Scan for the cell matching the given text and deliver its [X, Y] coordinate at center. 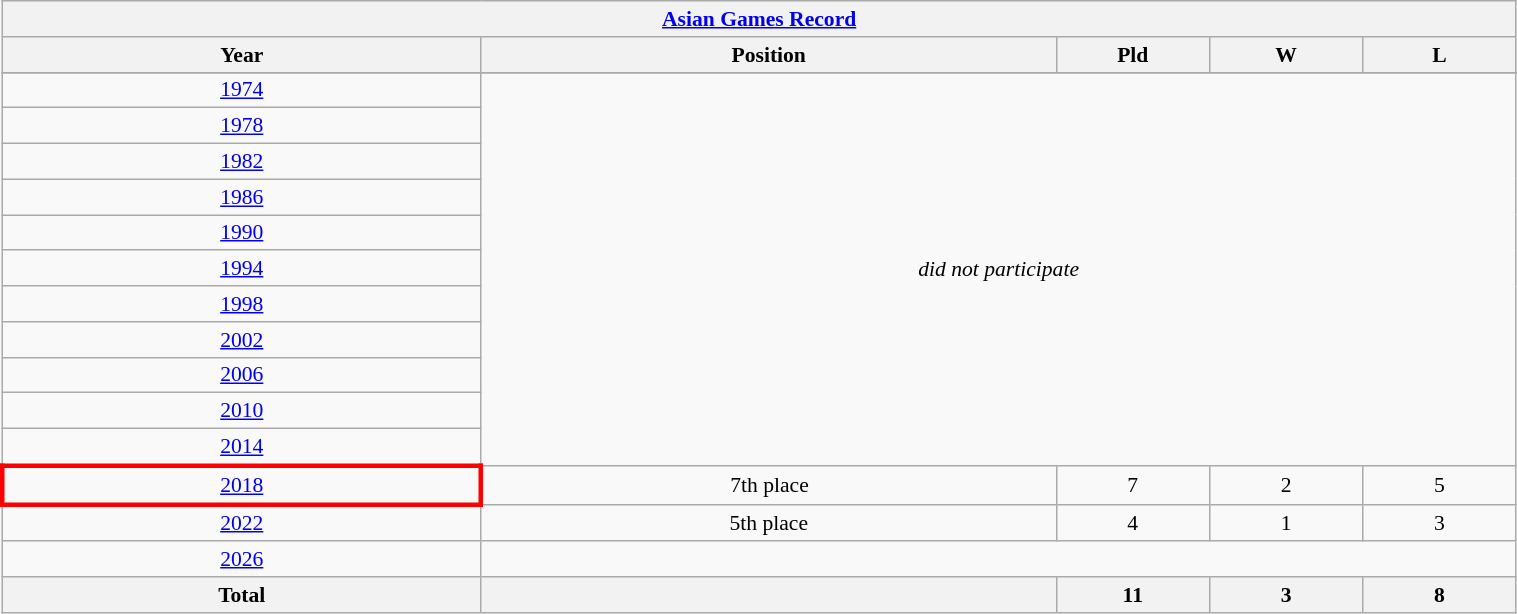
5th place [768, 522]
1998 [242, 304]
W [1286, 55]
4 [1132, 522]
1982 [242, 162]
1974 [242, 90]
2002 [242, 340]
1 [1286, 522]
7 [1132, 486]
2 [1286, 486]
2022 [242, 522]
Total [242, 595]
8 [1440, 595]
5 [1440, 486]
1990 [242, 233]
7th place [768, 486]
Position [768, 55]
Pld [1132, 55]
2018 [242, 486]
2006 [242, 375]
2026 [242, 560]
1994 [242, 269]
1978 [242, 126]
11 [1132, 595]
2014 [242, 448]
1986 [242, 197]
Year [242, 55]
L [1440, 55]
Asian Games Record [759, 19]
did not participate [998, 268]
2010 [242, 411]
